Search for the cell housing the specified text and yield its (X, Y) center coordinate. 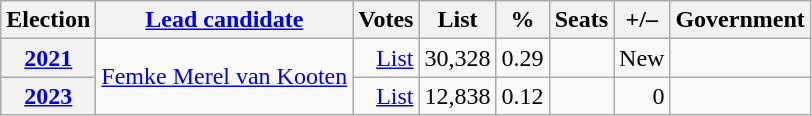
Seats (581, 20)
Votes (386, 20)
Government (740, 20)
+/– (642, 20)
Femke Merel van Kooten (224, 77)
Election (48, 20)
12,838 (458, 96)
0.12 (522, 96)
New (642, 58)
2023 (48, 96)
0 (642, 96)
2021 (48, 58)
% (522, 20)
Lead candidate (224, 20)
30,328 (458, 58)
0.29 (522, 58)
